Determine the (X, Y) coordinate at the center of the cell enclosing the given text.  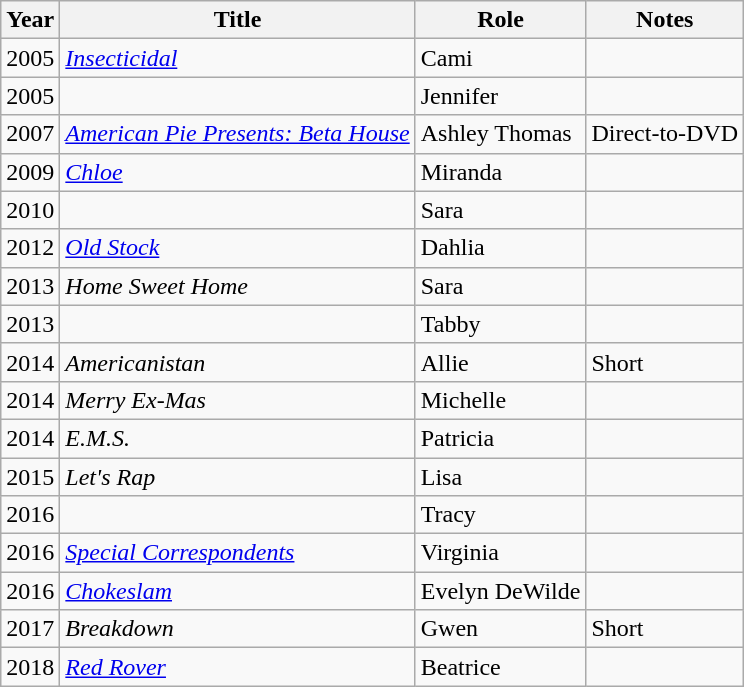
Beatrice (500, 667)
Miranda (500, 172)
Title (238, 20)
Michelle (500, 400)
Red Rover (238, 667)
Gwen (500, 629)
E.M.S. (238, 438)
Merry Ex-Mas (238, 400)
Year (30, 20)
Patricia (500, 438)
Americanistan (238, 362)
Insecticidal (238, 58)
Special Correspondents (238, 553)
Old Stock (238, 248)
2007 (30, 134)
Virginia (500, 553)
Lisa (500, 477)
Dahlia (500, 248)
Chokeslam (238, 591)
2009 (30, 172)
Allie (500, 362)
2018 (30, 667)
Evelyn DeWilde (500, 591)
Chloe (238, 172)
Notes (665, 20)
Role (500, 20)
Let's Rap (238, 477)
Cami (500, 58)
2010 (30, 210)
Breakdown (238, 629)
Jennifer (500, 96)
Direct-to-DVD (665, 134)
Tracy (500, 515)
American Pie Presents: Beta House (238, 134)
Ashley Thomas (500, 134)
Tabby (500, 324)
2017 (30, 629)
2012 (30, 248)
Home Sweet Home (238, 286)
2015 (30, 477)
